Search for the cell housing the specified text and yield its [x, y] center coordinate. 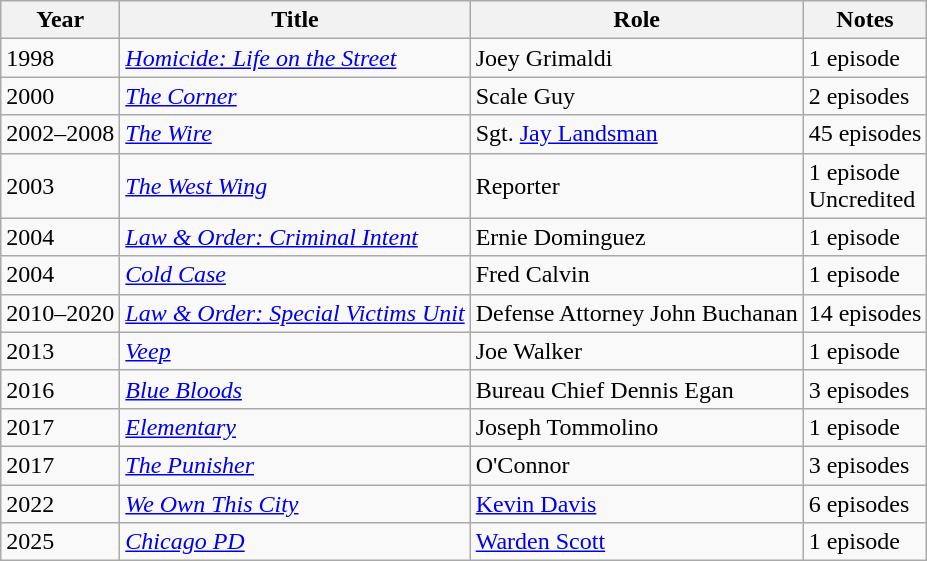
1 episodeUncredited [865, 186]
Joey Grimaldi [636, 58]
Notes [865, 20]
2013 [60, 351]
1998 [60, 58]
Joe Walker [636, 351]
Chicago PD [295, 542]
Title [295, 20]
2010–2020 [60, 313]
2025 [60, 542]
Year [60, 20]
The Corner [295, 96]
Scale Guy [636, 96]
2000 [60, 96]
2002–2008 [60, 134]
The West Wing [295, 186]
2 episodes [865, 96]
Reporter [636, 186]
Elementary [295, 427]
Warden Scott [636, 542]
14 episodes [865, 313]
Cold Case [295, 275]
2016 [60, 389]
We Own This City [295, 503]
45 episodes [865, 134]
Ernie Dominguez [636, 237]
2003 [60, 186]
Homicide: Life on the Street [295, 58]
Law & Order: Special Victims Unit [295, 313]
Law & Order: Criminal Intent [295, 237]
Fred Calvin [636, 275]
6 episodes [865, 503]
Sgt. Jay Landsman [636, 134]
The Wire [295, 134]
Kevin Davis [636, 503]
O'Connor [636, 465]
Veep [295, 351]
Blue Bloods [295, 389]
Role [636, 20]
Bureau Chief Dennis Egan [636, 389]
2022 [60, 503]
Defense Attorney John Buchanan [636, 313]
Joseph Tommolino [636, 427]
The Punisher [295, 465]
